Provide the [x, y] coordinate of the cell's center where the given text is located.  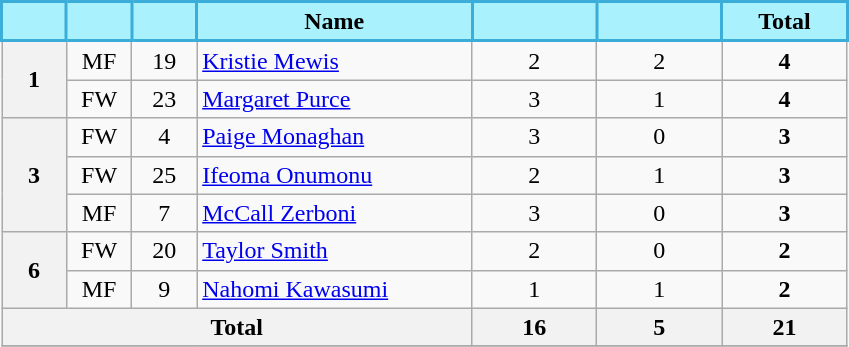
7 [164, 213]
21 [784, 327]
Margaret Purce [334, 99]
McCall Zerboni [334, 213]
16 [534, 327]
Nahomi Kawasumi [334, 289]
20 [164, 251]
25 [164, 175]
5 [660, 327]
Ifeoma Onumonu [334, 175]
Paige Monaghan [334, 137]
Name [334, 22]
19 [164, 60]
Kristie Mewis [334, 60]
23 [164, 99]
9 [164, 289]
Taylor Smith [334, 251]
6 [34, 270]
